Scan for the cell matching the given text and deliver its (x, y) coordinate at center. 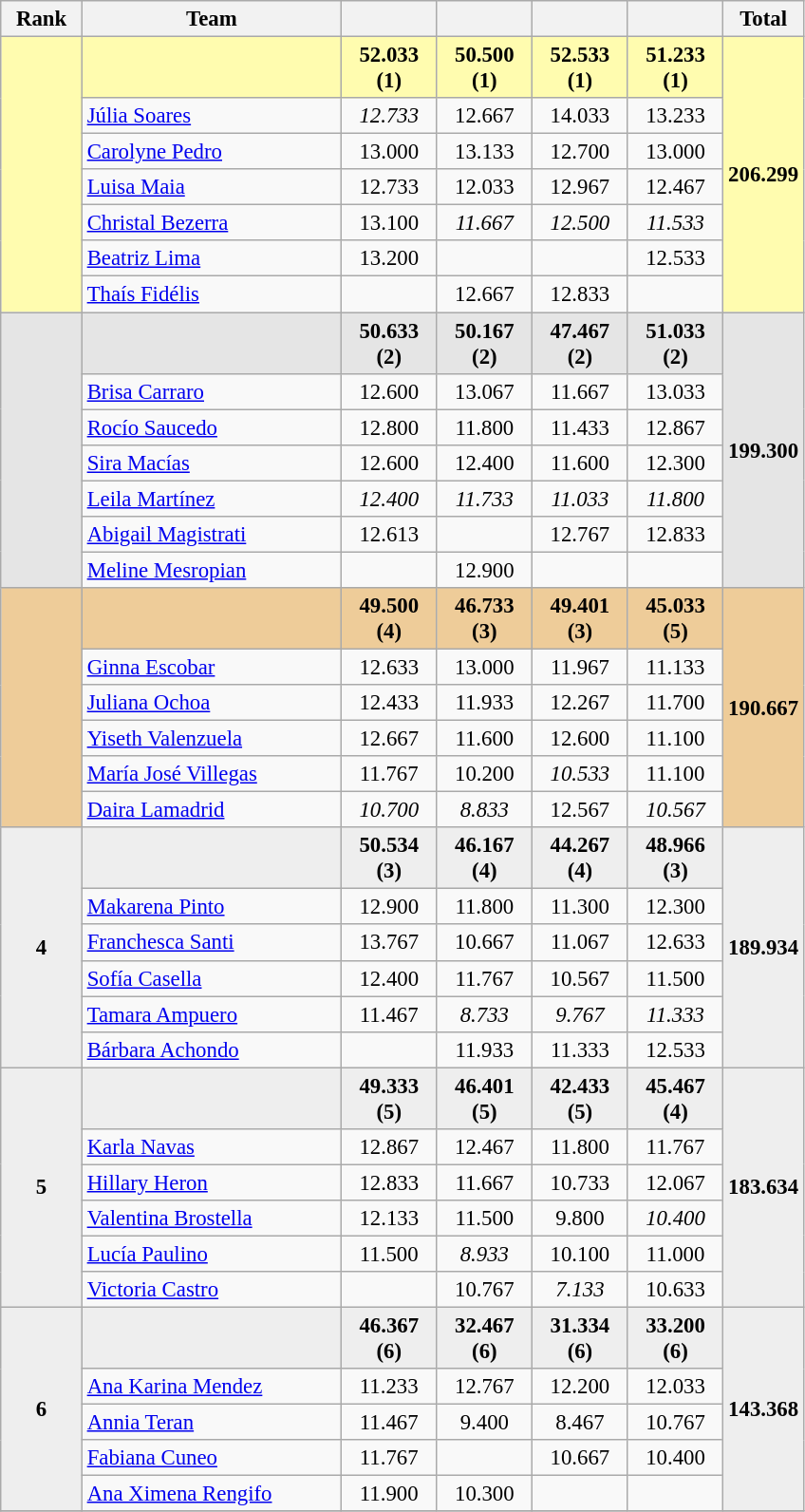
Meline Mesropian (211, 570)
11.233 (389, 1387)
Bárbara Achondo (211, 1049)
Total (763, 19)
12.267 (581, 703)
199.300 (763, 450)
46.167 (4) (484, 859)
Thaís Fidélis (211, 294)
10.733 (581, 1182)
Rank (42, 19)
Annia Teran (211, 1423)
12.200 (581, 1387)
13.200 (389, 259)
Beatriz Lima (211, 259)
Rocío Saucedo (211, 427)
12.433 (389, 703)
Brisa Carraro (211, 391)
12.700 (581, 152)
10.700 (389, 810)
4 (42, 948)
49.500 (4) (389, 619)
46.367 (6) (389, 1339)
190.667 (763, 709)
11.900 (389, 1494)
Makarena Pinto (211, 907)
10.200 (484, 774)
46.401 (5) (484, 1098)
Juliana Ochoa (211, 703)
8.833 (484, 810)
Fabiana Cuneo (211, 1458)
8.733 (484, 1014)
11.433 (581, 427)
42.433 (5) (581, 1098)
13.100 (389, 223)
9.800 (581, 1219)
11.133 (676, 667)
50.500 (1) (484, 68)
8.467 (581, 1423)
Victoria Castro (211, 1290)
11.300 (581, 907)
10.300 (484, 1494)
12.613 (389, 535)
10.533 (581, 774)
50.534 (3) (389, 859)
11.067 (581, 943)
11.700 (676, 703)
Ana Karina Mendez (211, 1387)
9.400 (484, 1423)
13.767 (389, 943)
13.133 (484, 152)
Team (211, 19)
13.033 (676, 391)
Daira Lamadrid (211, 810)
Lucía Paulino (211, 1254)
45.033 (5) (676, 619)
11.967 (581, 667)
Franchesca Santi (211, 943)
49.333 (5) (389, 1098)
31.334 (6) (581, 1339)
7.133 (581, 1290)
Leila Martínez (211, 499)
Ginna Escobar (211, 667)
32.467 (6) (484, 1339)
183.634 (763, 1187)
Luisa Maia (211, 187)
46.733 (3) (484, 619)
Tamara Ampuero (211, 1014)
189.934 (763, 948)
13.067 (484, 391)
10.633 (676, 1290)
51.233 (1) (676, 68)
47.467 (2) (581, 344)
45.467 (4) (676, 1098)
10.100 (581, 1254)
Karla Navas (211, 1147)
50.633 (2) (389, 344)
Sira Macías (211, 463)
Ana Ximena Rengifo (211, 1494)
12.133 (389, 1219)
50.167 (2) (484, 344)
12.967 (581, 187)
Júlia Soares (211, 116)
11.000 (676, 1254)
33.200 (6) (676, 1339)
8.933 (484, 1254)
9.767 (581, 1014)
143.368 (763, 1409)
13.233 (676, 116)
12.567 (581, 810)
48.966 (3) (676, 859)
12.500 (581, 223)
Abigail Magistrati (211, 535)
Yiseth Valenzuela (211, 739)
12.800 (389, 427)
Hillary Heron (211, 1182)
Christal Bezerra (211, 223)
51.033 (2) (676, 344)
Carolyne Pedro (211, 152)
Sofía Casella (211, 978)
52.533 (1) (581, 68)
49.401 (3) (581, 619)
11.033 (581, 499)
206.299 (763, 175)
14.033 (581, 116)
6 (42, 1409)
12.067 (676, 1182)
44.267 (4) (581, 859)
María José Villegas (211, 774)
5 (42, 1187)
52.033 (1) (389, 68)
11.733 (484, 499)
11.533 (676, 223)
Valentina Brostella (211, 1219)
